Find where the given text appears and provide that cell's center as (x, y) coordinate. 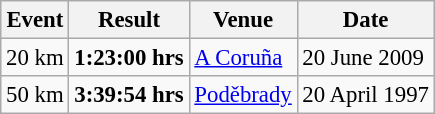
A Coruña (243, 58)
20 km (35, 58)
3:39:54 hrs (129, 95)
20 April 1997 (366, 95)
Result (129, 20)
1:23:00 hrs (129, 58)
20 June 2009 (366, 58)
50 km (35, 95)
Event (35, 20)
Venue (243, 20)
Date (366, 20)
Poděbrady (243, 95)
